For the text-containing cell, return its midpoint in (X, Y) coordinate format. 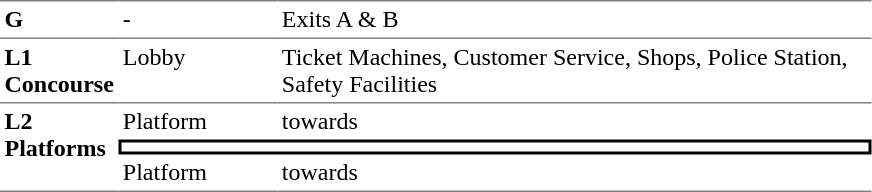
Ticket Machines, Customer Service, Shops, Police Station, Safety Facilities (574, 71)
Lobby (198, 71)
Exits A & B (574, 19)
G (59, 19)
L2Platforms (59, 148)
L1Concourse (59, 71)
- (198, 19)
